Return [X, Y] of the center of cell containing provided text 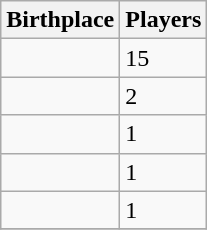
Players [164, 20]
15 [164, 58]
Birthplace [60, 20]
2 [164, 96]
